Detect which cell encompasses the target text, then output its [x, y] center coordinate. 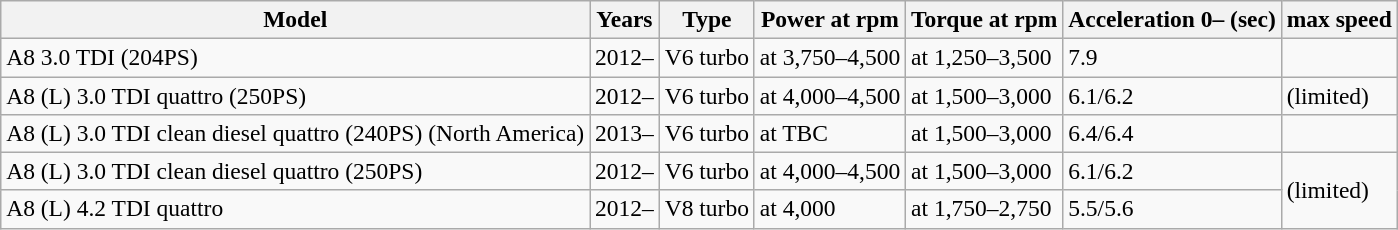
Type [706, 19]
at 1,750–2,750 [984, 209]
6.4/6.4 [1172, 133]
Acceleration 0– (sec) [1172, 19]
at TBC [830, 133]
2013– [625, 133]
at 4,000 [830, 209]
Power at rpm [830, 19]
V8 turbo [706, 209]
A8 3.0 TDI (204PS) [296, 57]
at 3,750–4,500 [830, 57]
7.9 [1172, 57]
max speed [1339, 19]
5.5/5.6 [1172, 209]
A8 (L) 3.0 TDI quattro (250PS) [296, 95]
A8 (L) 4.2 TDI quattro [296, 209]
A8 (L) 3.0 TDI clean diesel quattro (240PS) (North America) [296, 133]
at 1,250–3,500 [984, 57]
Years [625, 19]
Model [296, 19]
Torque at rpm [984, 19]
A8 (L) 3.0 TDI clean diesel quattro (250PS) [296, 171]
